Identify which cell holds the provided text, then report its [x, y] central coordinate. 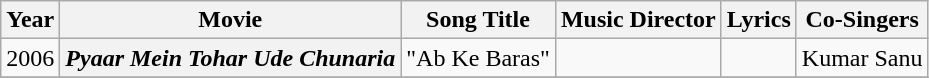
"Ab Ke Baras" [478, 58]
Movie [230, 20]
Year [30, 20]
Co-Singers [862, 20]
Pyaar Mein Tohar Ude Chunaria [230, 58]
2006 [30, 58]
Kumar Sanu [862, 58]
Lyrics [758, 20]
Song Title [478, 20]
Music Director [638, 20]
